From the cell containing the given text, extract its center point as (X, Y) coordinate. 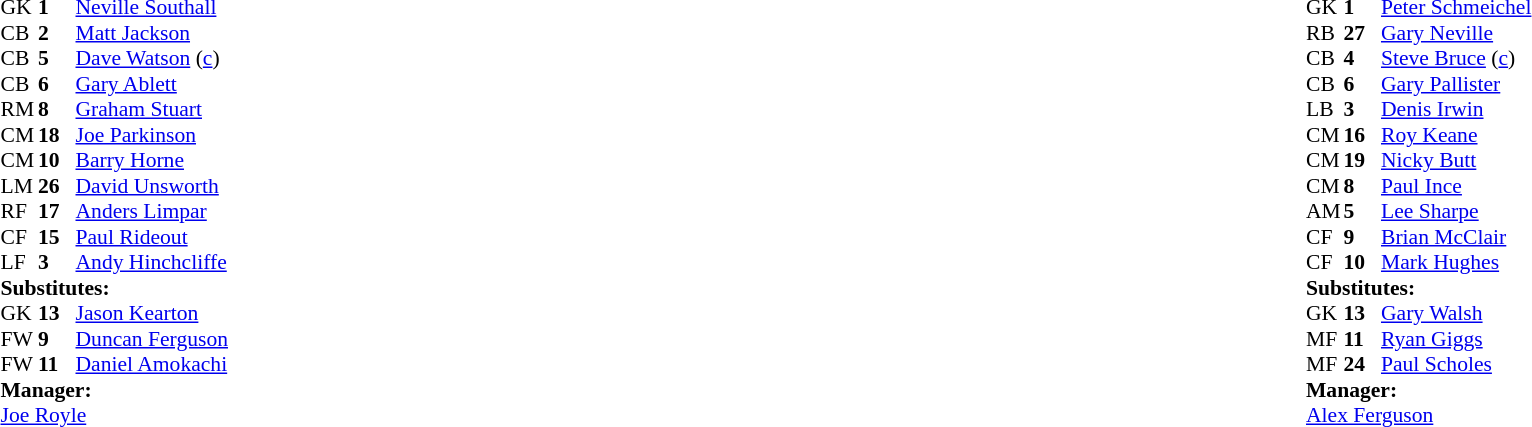
Jason Kearton (152, 313)
RM (19, 109)
Gary Neville (1456, 33)
Steve Bruce (c) (1456, 59)
27 (1362, 33)
Anders Limpar (152, 211)
18 (57, 135)
Gary Pallister (1456, 84)
AM (1325, 211)
RB (1325, 33)
Barry Horne (152, 161)
Paul Scholes (1456, 365)
24 (1362, 365)
Paul Rideout (152, 237)
Matt Jackson (152, 33)
Mark Hughes (1456, 263)
Andy Hinchcliffe (152, 263)
Roy Keane (1456, 135)
Ryan Giggs (1456, 339)
16 (1362, 135)
Denis Irwin (1456, 109)
Graham Stuart (152, 109)
Lee Sharpe (1456, 211)
Duncan Ferguson (152, 339)
Brian McClair (1456, 237)
17 (57, 211)
Daniel Amokachi (152, 365)
19 (1362, 161)
LB (1325, 109)
26 (57, 186)
Gary Ablett (152, 84)
Nicky Butt (1456, 161)
LM (19, 186)
4 (1362, 59)
2 (57, 33)
15 (57, 237)
Joe Parkinson (152, 135)
RF (19, 211)
Gary Walsh (1456, 313)
LF (19, 263)
Paul Ince (1456, 186)
Dave Watson (c) (152, 59)
David Unsworth (152, 186)
